Extract the [x, y] coordinate from the center of the cell holding the provided text.  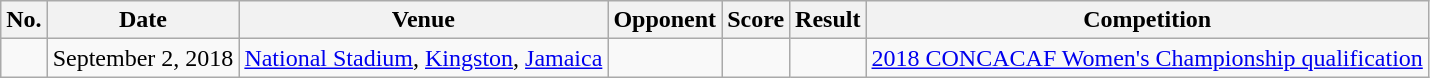
Competition [1147, 20]
National Stadium, Kingston, Jamaica [424, 58]
Score [756, 20]
Venue [424, 20]
Result [828, 20]
2018 CONCACAF Women's Championship qualification [1147, 58]
September 2, 2018 [143, 58]
Opponent [665, 20]
No. [24, 20]
Date [143, 20]
